Detect which cell encompasses the target text, then output its [X, Y] center coordinate. 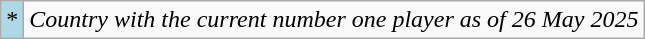
Country with the current number one player as of 26 May 2025 [334, 20]
* [12, 20]
